Scan for the cell matching the given text and deliver its [x, y] coordinate at center. 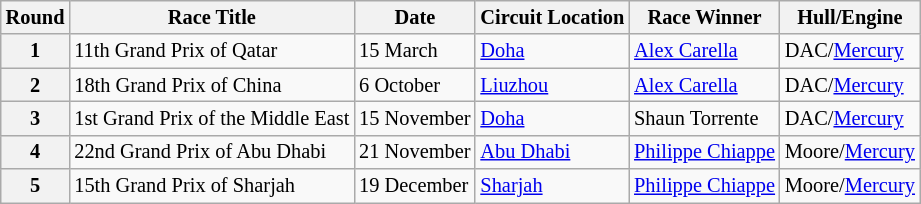
5 [36, 186]
2 [36, 85]
1st Grand Prix of the Middle East [212, 118]
11th Grand Prix of Qatar [212, 51]
Shaun Torrente [704, 118]
19 December [414, 186]
Circuit Location [552, 17]
Round [36, 17]
21 November [414, 152]
Hull/Engine [850, 17]
4 [36, 152]
18th Grand Prix of China [212, 85]
Race Winner [704, 17]
Liuzhou [552, 85]
15 March [414, 51]
Race Title [212, 17]
6 October [414, 85]
Sharjah [552, 186]
22nd Grand Prix of Abu Dhabi [212, 152]
1 [36, 51]
Date [414, 17]
15 November [414, 118]
3 [36, 118]
Abu Dhabi [552, 152]
15th Grand Prix of Sharjah [212, 186]
